Extract the [x, y] coordinate from the center of the cell holding the provided text.  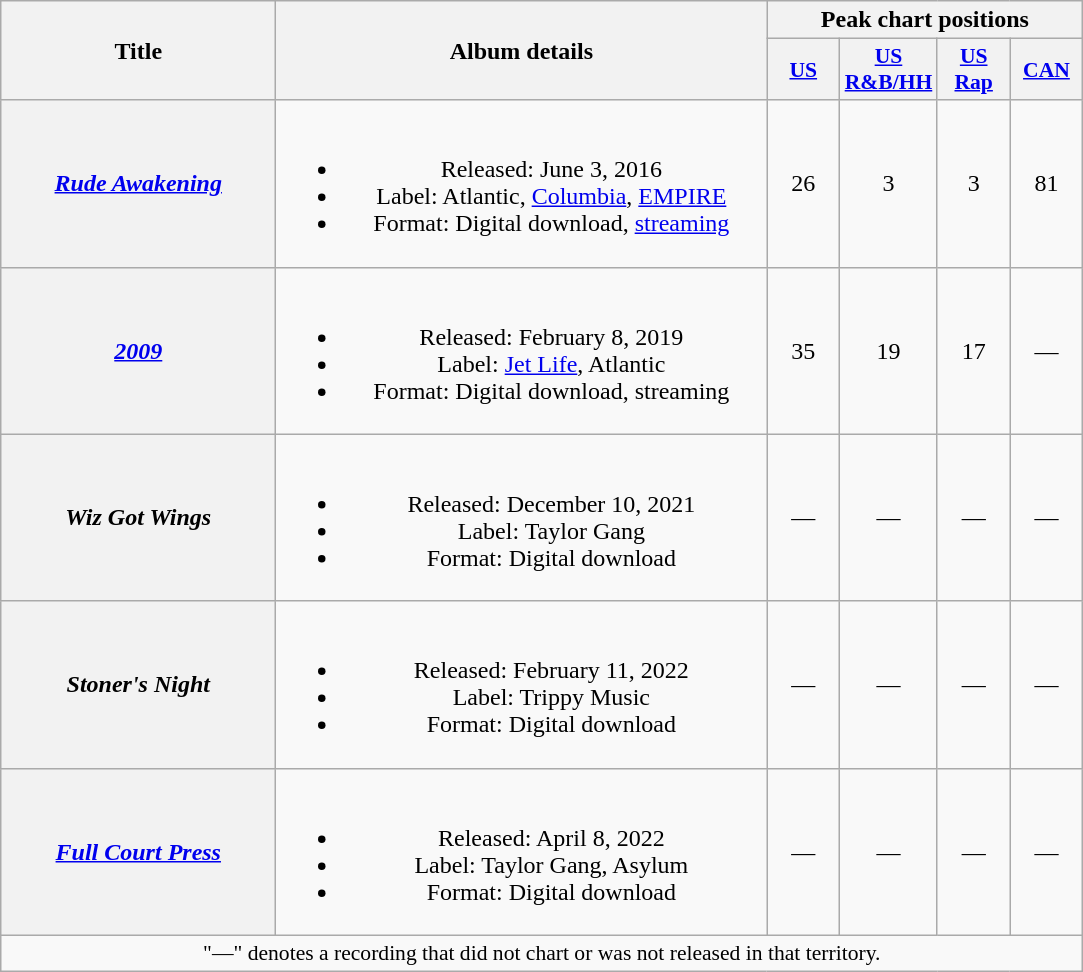
US [804, 70]
Peak chart positions [925, 20]
Released: June 3, 2016Label: Atlantic, Columbia, EMPIREFormat: Digital download, streaming [522, 184]
17 [974, 350]
USR&B/HH [889, 70]
81 [1046, 184]
Released: April 8, 2022Label: Taylor Gang, AsylumFormat: Digital download [522, 852]
Wiz Got Wings [138, 518]
Released: December 10, 2021Label: Taylor GangFormat: Digital download [522, 518]
Stoner's Night [138, 684]
35 [804, 350]
CAN [1046, 70]
Rude Awakening [138, 184]
2009 [138, 350]
Released: February 8, 2019Label: Jet Life, AtlanticFormat: Digital download, streaming [522, 350]
19 [889, 350]
Title [138, 50]
Released: February 11, 2022Label: Trippy MusicFormat: Digital download [522, 684]
"—" denotes a recording that did not chart or was not released in that territory. [542, 953]
26 [804, 184]
Album details [522, 50]
Full Court Press [138, 852]
USRap [974, 70]
